Identify which cell holds the provided text, then report its [x, y] central coordinate. 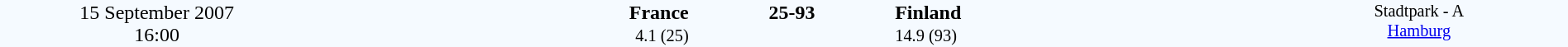
25-93 [791, 12]
4.1 (25) [501, 36]
Finland [1082, 12]
15 September 200716:00 [157, 23]
14.9 (93) [1082, 36]
France [501, 12]
Stadtpark - A Hamburg [1419, 23]
